Pinpoint the cell where the given text exists, returning its (X, Y) midpoint coordinate. 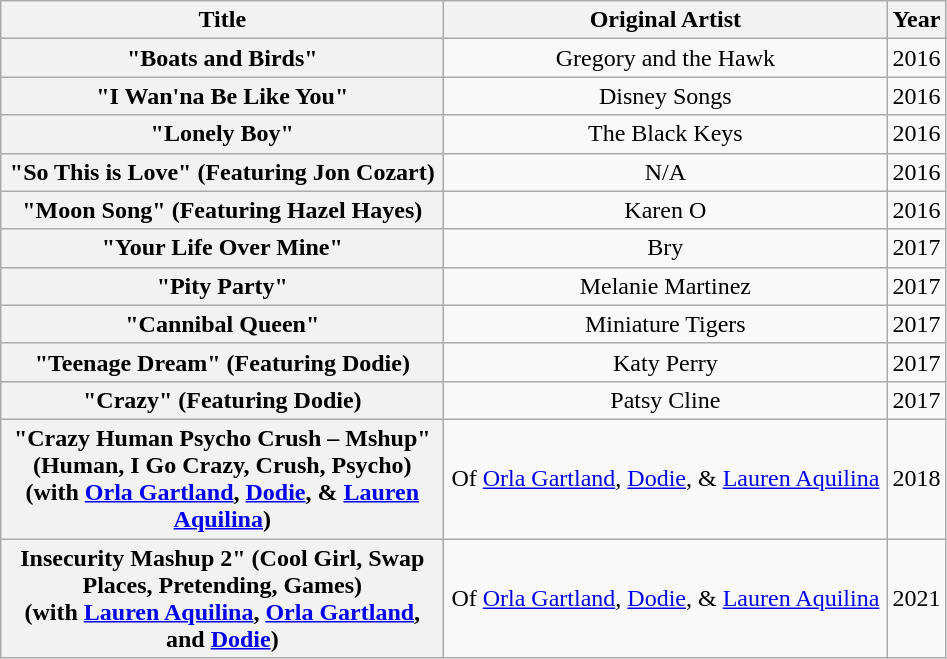
Miniature Tigers (666, 324)
"Your Life Over Mine" (222, 248)
Karen O (666, 210)
"Crazy Human Psycho Crush – Mshup" (Human, I Go Crazy, Crush, Psycho)(with Orla Gartland, Dodie, & Lauren Aquilina) (222, 478)
Year (916, 20)
"Boats and Birds" (222, 58)
Title (222, 20)
Katy Perry (666, 362)
"Teenage Dream" (Featuring Dodie) (222, 362)
Melanie Martinez (666, 286)
Insecurity Mashup 2" (Cool Girl, Swap Places, Pretending, Games)(with Lauren Aquilina, Orla Gartland, and Dodie) (222, 598)
Gregory and the Hawk (666, 58)
2018 (916, 478)
"Cannibal Queen" (222, 324)
N/A (666, 172)
"Crazy" (Featuring Dodie) (222, 400)
"I Wan'na Be Like You" (222, 96)
Disney Songs (666, 96)
"Pity Party" (222, 286)
The Black Keys (666, 134)
"Lonely Boy" (222, 134)
2021 (916, 598)
Patsy Cline (666, 400)
Bry (666, 248)
"Moon Song" (Featuring Hazel Hayes) (222, 210)
"So This is Love" (Featuring Jon Cozart) (222, 172)
Original Artist (666, 20)
